Detect which cell encompasses the target text, then output its [x, y] center coordinate. 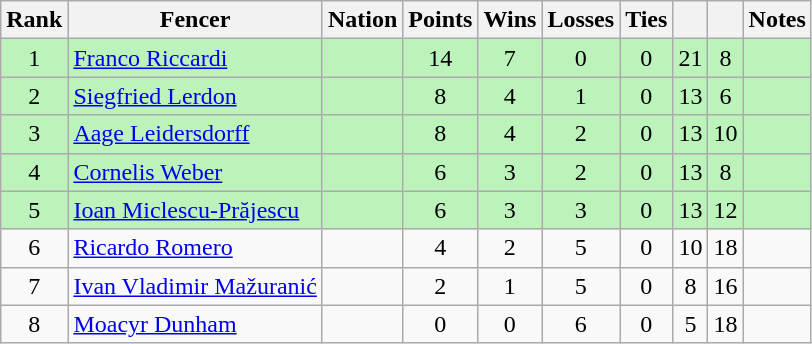
12 [726, 210]
21 [690, 58]
Points [440, 20]
Ivan Vladimir Mažuranić [196, 286]
Ties [646, 20]
Moacyr Dunham [196, 324]
Ioan Miclescu-Prăjescu [196, 210]
Nation [362, 20]
Wins [510, 20]
Aage Leidersdorff [196, 134]
Losses [581, 20]
Fencer [196, 20]
Notes [777, 20]
Franco Riccardi [196, 58]
Siegfried Lerdon [196, 96]
Rank [34, 20]
16 [726, 286]
14 [440, 58]
Cornelis Weber [196, 172]
Ricardo Romero [196, 248]
